Provide the [x, y] coordinate of the cell's center where the given text is located.  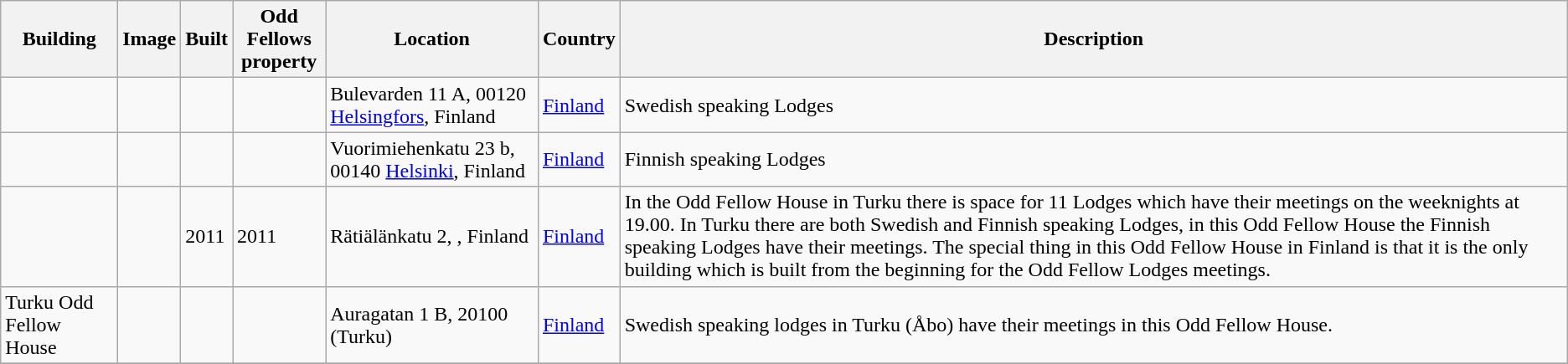
Swedish speaking Lodges [1094, 105]
Location [432, 39]
Building [59, 39]
Built [207, 39]
Auragatan 1 B, 20100 (Turku) [432, 325]
Country [579, 39]
Vuorimiehenkatu 23 b, 00140 Helsinki, Finland [432, 159]
Odd Fellowsproperty [280, 39]
Finnish speaking Lodges [1094, 159]
Turku Odd Fellow House [59, 325]
Bulevarden 11 A, 00120 Helsingfors, Finland [432, 105]
Image [149, 39]
Swedish speaking lodges in Turku (Åbo) have their meetings in this Odd Fellow House. [1094, 325]
Rätiälänkatu 2, , Finland [432, 236]
Description [1094, 39]
